Find where the given text appears and provide that cell's center as (X, Y) coordinate. 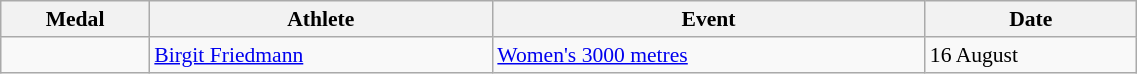
Medal (76, 19)
Birgit Friedmann (320, 55)
16 August (1031, 55)
Women's 3000 metres (708, 55)
Event (708, 19)
Athlete (320, 19)
Date (1031, 19)
